Determine the (x, y) coordinate at the center of the cell enclosing the given text.  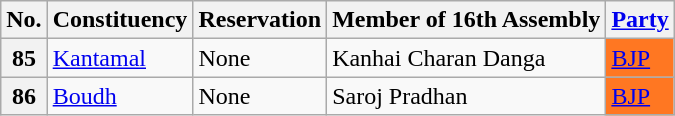
Kanhai Charan Danga (466, 58)
85 (24, 58)
Saroj Pradhan (466, 96)
Reservation (260, 20)
Member of 16th Assembly (466, 20)
Boudh (120, 96)
86 (24, 96)
Kantamal (120, 58)
Constituency (120, 20)
Party (640, 20)
No. (24, 20)
